Output the [X, Y] coordinate of the center of the cell containing the given text.  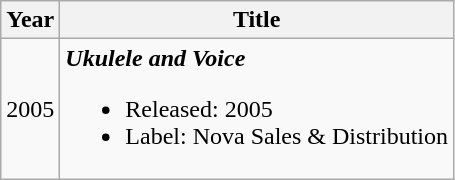
Title [257, 20]
Ukulele and VoiceReleased: 2005Label: Nova Sales & Distribution [257, 109]
2005 [30, 109]
Year [30, 20]
